Pinpoint the cell where the given text exists, returning its (X, Y) midpoint coordinate. 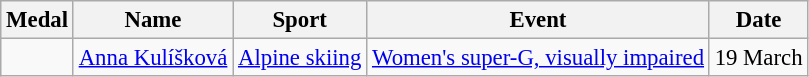
19 March (758, 58)
Event (538, 20)
Medal (38, 20)
Name (152, 20)
Anna Kulíšková (152, 58)
Sport (300, 20)
Women's super-G, visually impaired (538, 58)
Date (758, 20)
Alpine skiing (300, 58)
